Capture the cell that displays the provided text and extract its [X, Y] central coordinate. 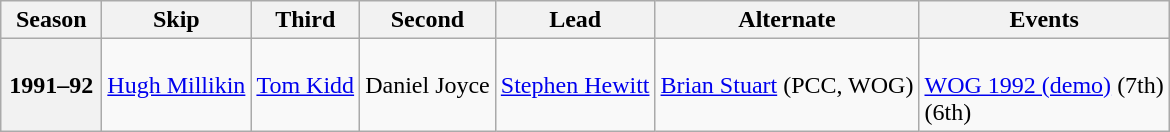
WOG 1992 (demo) (7th) (6th) [1044, 85]
Lead [575, 20]
Tom Kidd [306, 85]
Hugh Millikin [176, 85]
Events [1044, 20]
Alternate [787, 20]
Season [52, 20]
Skip [176, 20]
Daniel Joyce [428, 85]
1991–92 [52, 85]
Brian Stuart (PCC, WOG) [787, 85]
Second [428, 20]
Stephen Hewitt [575, 85]
Third [306, 20]
